From the cell containing the given text, extract its center point as [X, Y] coordinate. 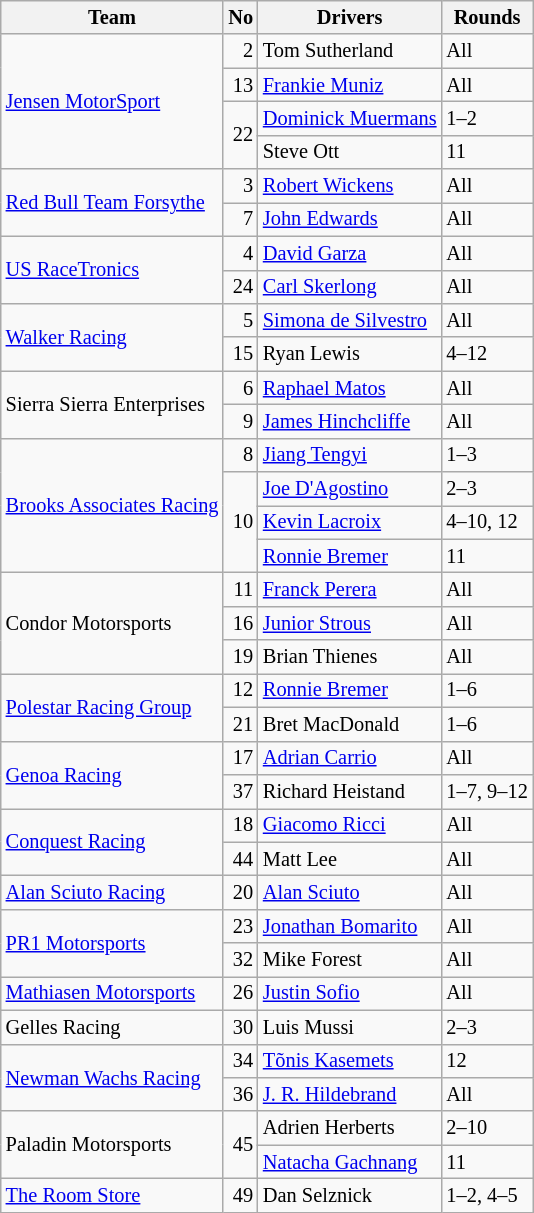
21 [240, 724]
Newman Wachs Racing [112, 1078]
US RaceTronics [112, 270]
Jiang Tengyi [350, 455]
8 [240, 455]
Dan Selznick [350, 1195]
Matt Lee [350, 859]
Polestar Racing Group [112, 706]
Ryan Lewis [350, 354]
3 [240, 186]
Adrien Herberts [350, 1128]
37 [240, 791]
Team [112, 17]
Brooks Associates Racing [112, 506]
18 [240, 825]
15 [240, 354]
Simona de Silvestro [350, 320]
Franck Perera [350, 589]
23 [240, 926]
16 [240, 623]
1–3 [486, 455]
5 [240, 320]
Brian Thienes [350, 657]
PR1 Motorsports [112, 942]
Alan Sciuto [350, 892]
10 [240, 522]
30 [240, 1027]
Drivers [350, 17]
26 [240, 993]
Raphael Matos [350, 388]
Red Bull Team Forsythe [112, 202]
Carl Skerlong [350, 287]
36 [240, 1094]
20 [240, 892]
4–12 [486, 354]
Sierra Sierra Enterprises [112, 404]
32 [240, 960]
Giacomo Ricci [350, 825]
John Edwards [350, 219]
Rounds [486, 17]
Condor Motorsports [112, 622]
17 [240, 758]
34 [240, 1061]
Jensen MotorSport [112, 102]
2 [240, 51]
Justin Sofio [350, 993]
Tõnis Kasemets [350, 1061]
Walker Racing [112, 336]
James Hinchcliffe [350, 421]
J. R. Hildebrand [350, 1094]
David Garza [350, 253]
Paladin Motorsports [112, 1144]
Mike Forest [350, 960]
Tom Sutherland [350, 51]
44 [240, 859]
9 [240, 421]
Frankie Muniz [350, 85]
1–7, 9–12 [486, 791]
7 [240, 219]
Alan Sciuto Racing [112, 892]
Joe D'Agostino [350, 489]
Natacha Gachnang [350, 1162]
1–2, 4–5 [486, 1195]
The Room Store [112, 1195]
Junior Strous [350, 623]
13 [240, 85]
Robert Wickens [350, 186]
Genoa Racing [112, 774]
Richard Heistand [350, 791]
Steve Ott [350, 152]
19 [240, 657]
Bret MacDonald [350, 724]
24 [240, 287]
2–10 [486, 1128]
Gelles Racing [112, 1027]
Mathiasen Motorsports [112, 993]
Jonathan Bomarito [350, 926]
Luis Mussi [350, 1027]
4 [240, 253]
49 [240, 1195]
4–10, 12 [486, 522]
Dominick Muermans [350, 118]
6 [240, 388]
Conquest Racing [112, 842]
45 [240, 1144]
Adrian Carrio [350, 758]
22 [240, 134]
Kevin Lacroix [350, 522]
1–2 [486, 118]
No [240, 17]
